Return the [x, y] coordinate for the center point of the cell that contains the specified text.  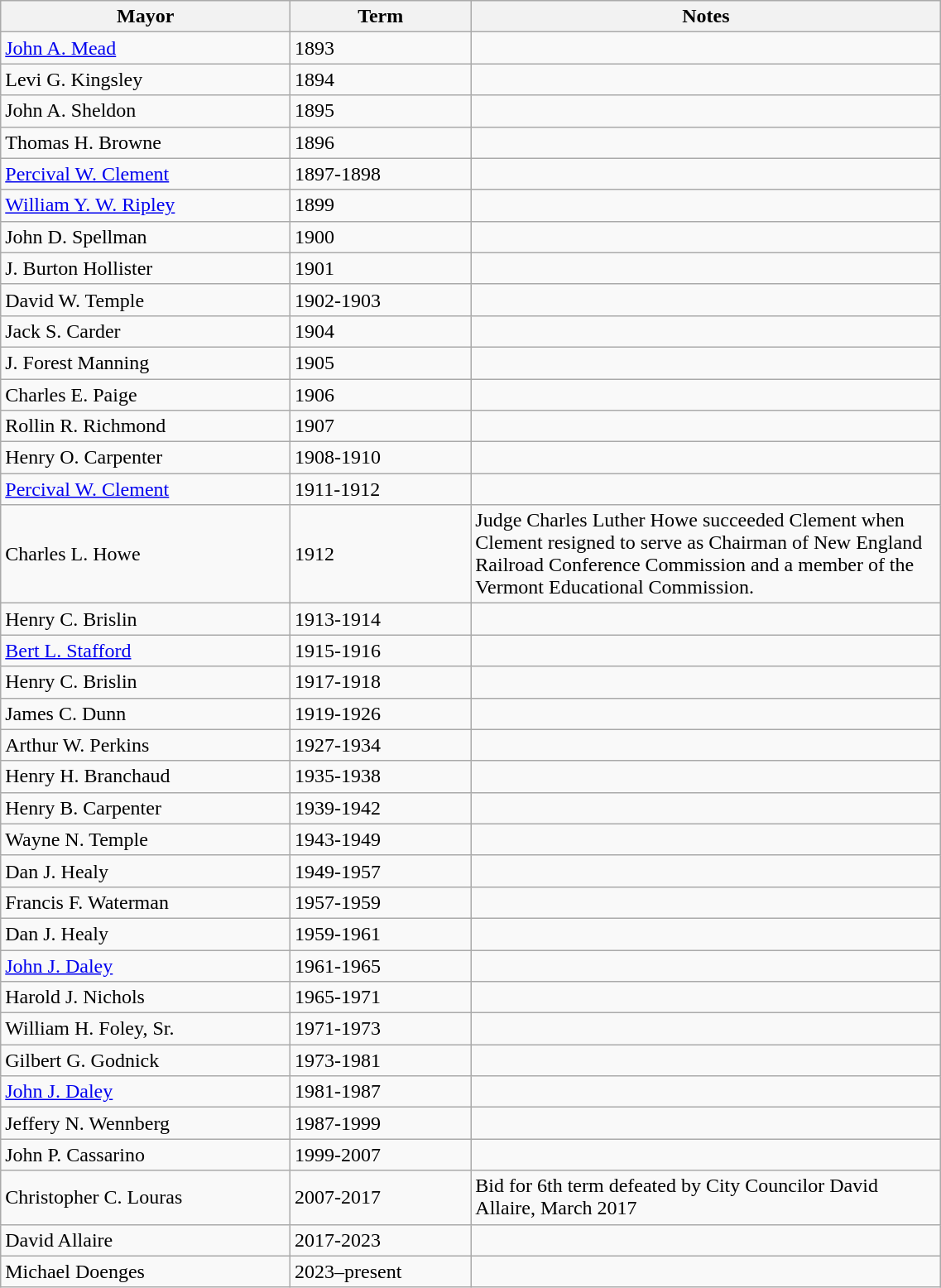
1949-1957 [381, 871]
1907 [381, 426]
Bert L. Stafford [146, 651]
1981-1987 [381, 1092]
Christopher C. Louras [146, 1197]
1902-1903 [381, 300]
1935-1938 [381, 776]
1973-1981 [381, 1060]
1904 [381, 331]
David Allaire [146, 1240]
Henry H. Branchaud [146, 776]
1901 [381, 268]
1905 [381, 363]
1911-1912 [381, 489]
1971-1973 [381, 1029]
1999-2007 [381, 1155]
Thomas H. Browne [146, 142]
1915-1916 [381, 651]
1987-1999 [381, 1123]
John D. Spellman [146, 237]
1965-1971 [381, 997]
1959-1961 [381, 934]
Gilbert G. Godnick [146, 1060]
John P. Cassarino [146, 1155]
1917-1918 [381, 682]
Charles E. Paige [146, 395]
Charles L. Howe [146, 555]
1908-1910 [381, 458]
1919-1926 [381, 714]
Bid for 6th term defeated by City Councilor David Allaire, March 2017 [706, 1197]
Rollin R. Richmond [146, 426]
2007-2017 [381, 1197]
1957-1959 [381, 902]
1906 [381, 395]
John A. Mead [146, 48]
Term [381, 17]
Wayne N. Temple [146, 839]
J. Forest Manning [146, 363]
1895 [381, 111]
Henry O. Carpenter [146, 458]
Arthur W. Perkins [146, 745]
Michael Doenges [146, 1271]
1943-1949 [381, 839]
2023–present [381, 1271]
1894 [381, 79]
Notes [706, 17]
1897-1898 [381, 174]
David W. Temple [146, 300]
Levi G. Kingsley [146, 79]
J. Burton Hollister [146, 268]
1900 [381, 237]
John A. Sheldon [146, 111]
1927-1934 [381, 745]
1896 [381, 142]
Jack S. Carder [146, 331]
1912 [381, 555]
William Y. W. Ripley [146, 205]
Jeffery N. Wennberg [146, 1123]
1893 [381, 48]
James C. Dunn [146, 714]
Henry B. Carpenter [146, 808]
1899 [381, 205]
William H. Foley, Sr. [146, 1029]
1939-1942 [381, 808]
2017-2023 [381, 1240]
1961-1965 [381, 966]
1913-1914 [381, 619]
Harold J. Nichols [146, 997]
Francis F. Waterman [146, 902]
Mayor [146, 17]
